Determine the [X, Y] coordinate at the center of the cell enclosing the given text.  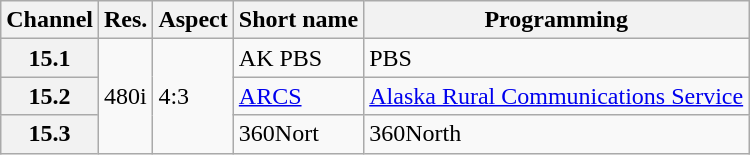
ARCS [298, 96]
15.2 [50, 96]
480i [126, 96]
Res. [126, 20]
Programming [556, 20]
Aspect [193, 20]
PBS [556, 58]
Short name [298, 20]
AK PBS [298, 58]
360Nort [298, 134]
15.1 [50, 58]
15.3 [50, 134]
Alaska Rural Communications Service [556, 96]
Channel [50, 20]
4:3 [193, 96]
360North [556, 134]
